Output the [X, Y] coordinate of the center of the cell containing the given text.  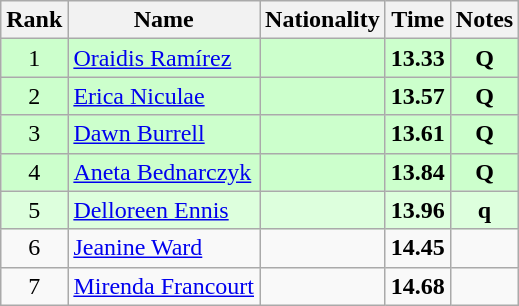
Jeanine Ward [164, 248]
Delloreen Ennis [164, 210]
Oraidis Ramírez [164, 58]
Erica Niculae [164, 96]
7 [34, 286]
Notes [484, 20]
14.68 [418, 286]
Name [164, 20]
Rank [34, 20]
13.96 [418, 210]
q [484, 210]
14.45 [418, 248]
Time [418, 20]
13.33 [418, 58]
5 [34, 210]
13.84 [418, 172]
13.61 [418, 134]
3 [34, 134]
1 [34, 58]
4 [34, 172]
2 [34, 96]
Aneta Bednarczyk [164, 172]
6 [34, 248]
Mirenda Francourt [164, 286]
Dawn Burrell [164, 134]
Nationality [323, 20]
13.57 [418, 96]
